Search for the cell housing the specified text and yield its (X, Y) center coordinate. 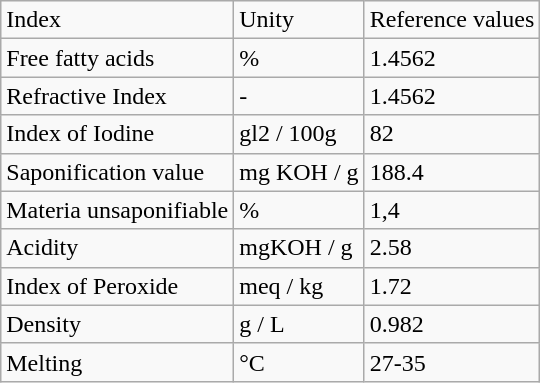
Index of Peroxide (118, 286)
meq / kg (299, 286)
188.4 (452, 172)
0.982 (452, 324)
mg KOH / g (299, 172)
g / L (299, 324)
27-35 (452, 362)
Free fatty acids (118, 58)
Acidity (118, 248)
2.58 (452, 248)
gl2 / 100g (299, 134)
°C (299, 362)
Unity (299, 20)
Saponification value (118, 172)
mgKOH / g (299, 248)
1.72 (452, 286)
Reference values (452, 20)
Index (118, 20)
Melting (118, 362)
Refractive Index (118, 96)
Materia unsaponifiable (118, 210)
Index of Iodine (118, 134)
82 (452, 134)
- (299, 96)
1,4 (452, 210)
Density (118, 324)
